Locate the cell with the specified text and output its (x, y) center coordinate. 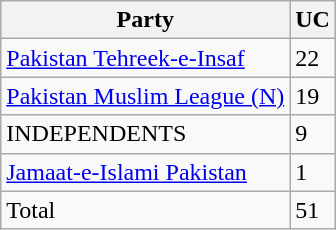
Party (146, 20)
22 (313, 58)
UC (313, 20)
INDEPENDENTS (146, 134)
Total (146, 210)
9 (313, 134)
Jamaat-e-Islami Pakistan (146, 172)
Pakistan Tehreek-e-Insaf (146, 58)
19 (313, 96)
1 (313, 172)
Pakistan Muslim League (N) (146, 96)
51 (313, 210)
